Capture the cell that displays the provided text and extract its [x, y] central coordinate. 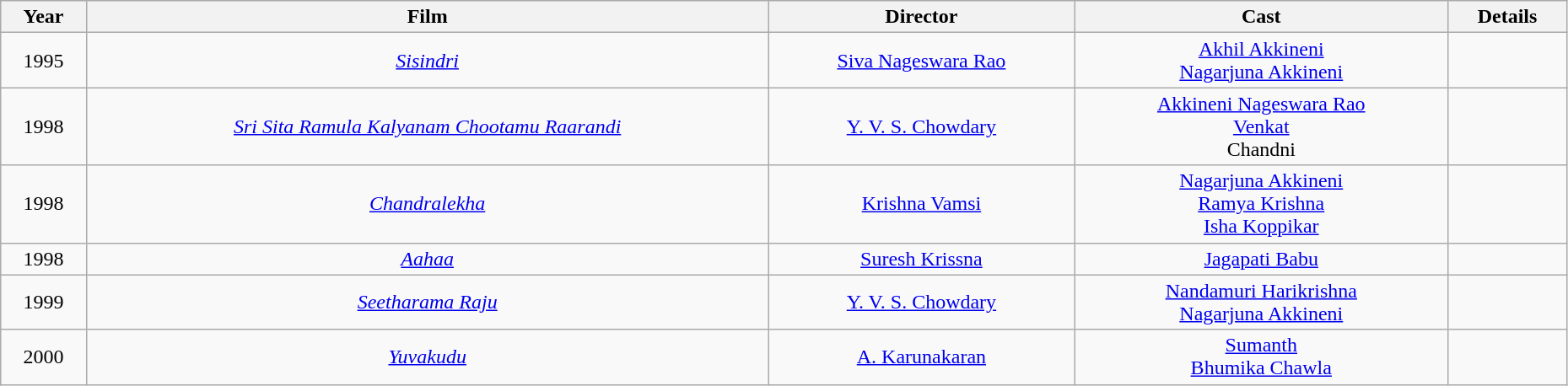
Film [427, 17]
Details [1508, 17]
Sri Sita Ramula Kalyanam Chootamu Raarandi [427, 126]
Nandamuri HarikrishnaNagarjuna Akkineni [1262, 302]
Nagarjuna AkkineniRamya KrishnaIsha Koppikar [1262, 204]
Yuvakudu [427, 357]
Director [921, 17]
SumanthBhumika Chawla [1262, 357]
A. Karunakaran [921, 357]
Chandralekha [427, 204]
Akkineni Nageswara RaoVenkatChandni [1262, 126]
Suresh Krissna [921, 259]
Krishna Vamsi [921, 204]
1995 [44, 61]
Akhil AkkineniNagarjuna Akkineni [1262, 61]
Jagapati Babu [1262, 259]
Aahaa [427, 259]
Siva Nageswara Rao [921, 61]
Year [44, 17]
Cast [1262, 17]
Sisindri [427, 61]
Seetharama Raju [427, 302]
2000 [44, 357]
1999 [44, 302]
